Scan for the cell matching the given text and deliver its [x, y] coordinate at center. 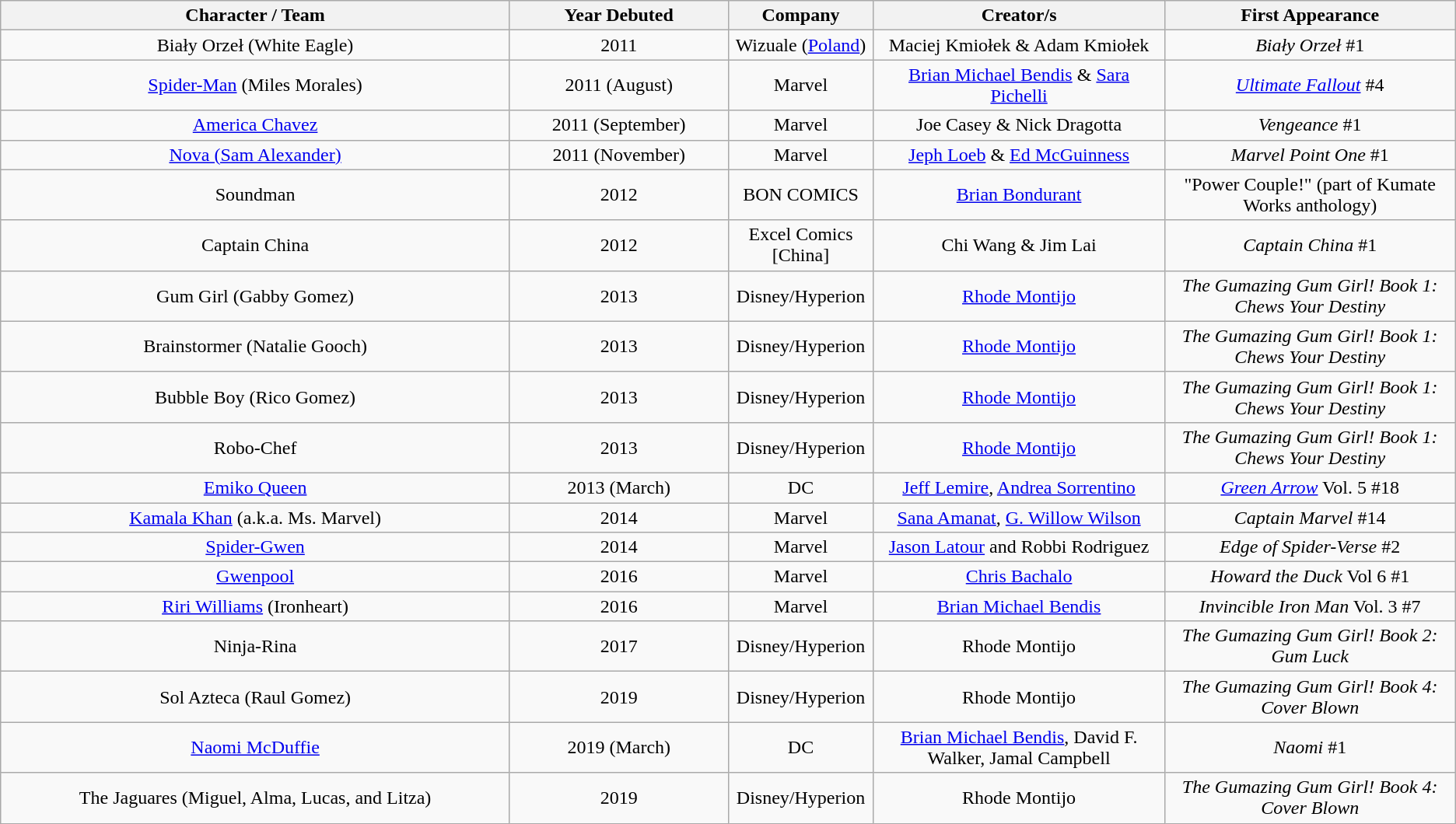
Howard the Duck Vol 6 #1 [1310, 577]
Spider-Gwen [255, 547]
Kamala Khan (a.k.a. Ms. Marvel) [255, 517]
2019 (March) [619, 748]
Brian Michael Bendis & Sara Pichelli [1019, 86]
Vengeance #1 [1310, 125]
Captain Marvel #14 [1310, 517]
"Power Couple!" (part of Kumate Works anthology) [1310, 194]
Soundman [255, 194]
Excel Comics [China] [801, 246]
Naomi #1 [1310, 748]
Sana Amanat, G. Willow Wilson [1019, 517]
Biały Orzeł #1 [1310, 45]
2011 (November) [619, 155]
Ninja-Rina [255, 647]
Character / Team [255, 16]
Captain China #1 [1310, 246]
Brainstormer (Natalie Gooch) [255, 347]
Ultimate Fallout #4 [1310, 86]
Spider-Man (Miles Morales) [255, 86]
Brian Bondurant [1019, 194]
2013 (March) [619, 487]
Marvel Point One #1 [1310, 155]
Riri Williams (Ironheart) [255, 606]
BON COMICS [801, 194]
Invincible Iron Man Vol. 3 #7 [1310, 606]
Maciej Kmiołek & Adam Kmiołek [1019, 45]
The Gumazing Gum Girl! Book 2: Gum Luck [1310, 647]
Brian Michael Bendis [1019, 606]
Creator/s [1019, 16]
Sol Azteca (Raul Gomez) [255, 697]
Jeph Loeb & Ed McGuinness [1019, 155]
Year Debuted [619, 16]
The Jaguares (Miguel, Alma, Lucas, and Litza) [255, 798]
Company [801, 16]
Biały Orzeł (White Eagle) [255, 45]
Nova (Sam Alexander) [255, 155]
Naomi McDuffie [255, 748]
Wizuale (Poland) [801, 45]
Edge of Spider-Verse #2 [1310, 547]
Joe Casey & Nick Dragotta [1019, 125]
Chi Wang & Jim Lai [1019, 246]
2011 [619, 45]
Robo-Chef [255, 448]
Jeff Lemire, Andrea Sorrentino [1019, 487]
Chris Bachalo [1019, 577]
Gwenpool [255, 577]
Captain China [255, 246]
Jason Latour and Robbi Rodriguez [1019, 547]
America Chavez [255, 125]
Gum Girl (Gabby Gomez) [255, 295]
Bubble Boy (Rico Gomez) [255, 396]
2017 [619, 647]
First Appearance [1310, 16]
2011 (September) [619, 125]
2011 (August) [619, 86]
Brian Michael Bendis, David F. Walker, Jamal Campbell [1019, 748]
Green Arrow Vol. 5 #18 [1310, 487]
Emiko Queen [255, 487]
